Extract the (x, y) coordinate from the center of the cell holding the provided text.  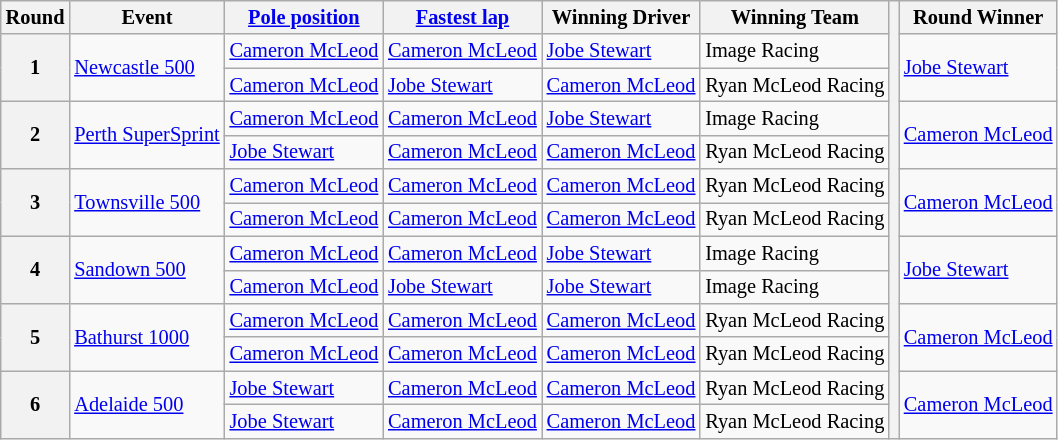
Sandown 500 (146, 270)
Round (36, 17)
Winning Team (794, 17)
Perth SuperSprint (146, 134)
2 (36, 134)
Event (146, 17)
Winning Driver (622, 17)
Round Winner (978, 17)
Townsville 500 (146, 202)
5 (36, 336)
3 (36, 202)
Bathurst 1000 (146, 336)
4 (36, 270)
Pole position (304, 17)
6 (36, 404)
Adelaide 500 (146, 404)
Newcastle 500 (146, 68)
1 (36, 68)
Fastest lap (462, 17)
